Output the [X, Y] coordinate of the center of the cell containing the given text.  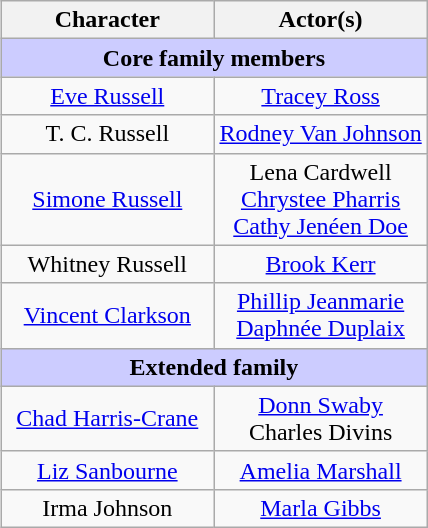
Phillip JeanmarieDaphnée Duplaix [320, 316]
Eve Russell [108, 96]
Marla Gibbs [320, 508]
Brook Kerr [320, 264]
Irma Johnson [108, 508]
Tracey Ross [320, 96]
Extended family [214, 367]
Lena CardwellChrystee PharrisCathy Jenéen Doe [320, 199]
T. C. Russell [108, 134]
Simone Russell [108, 199]
Whitney Russell [108, 264]
Core family members [214, 58]
Donn SwabyCharles Divins [320, 418]
Actor(s) [320, 20]
Vincent Clarkson [108, 316]
Character [108, 20]
Rodney Van Johnson [320, 134]
Chad Harris-Crane [108, 418]
Liz Sanbourne [108, 470]
Amelia Marshall [320, 470]
